Identify which cell holds the provided text, then report its (X, Y) central coordinate. 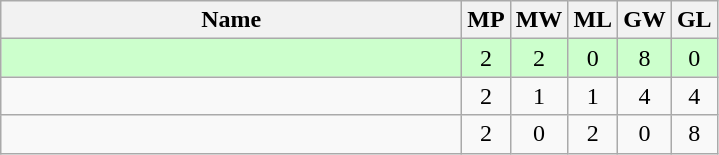
GL (694, 20)
ML (593, 20)
Name (232, 20)
GW (645, 20)
MW (539, 20)
MP (486, 20)
